Find where the given text appears and provide that cell's center as (X, Y) coordinate. 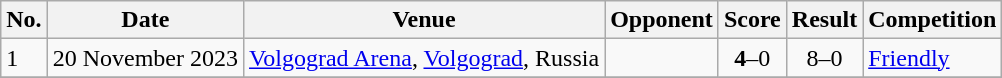
No. (24, 20)
Competition (932, 20)
Opponent (662, 20)
Venue (424, 20)
Score (752, 20)
Friendly (932, 58)
20 November 2023 (145, 58)
Date (145, 20)
4–0 (752, 58)
1 (24, 58)
Result (824, 20)
8–0 (824, 58)
Volgograd Arena, Volgograd, Russia (424, 58)
